For the text-containing cell, return its midpoint in [x, y] coordinate format. 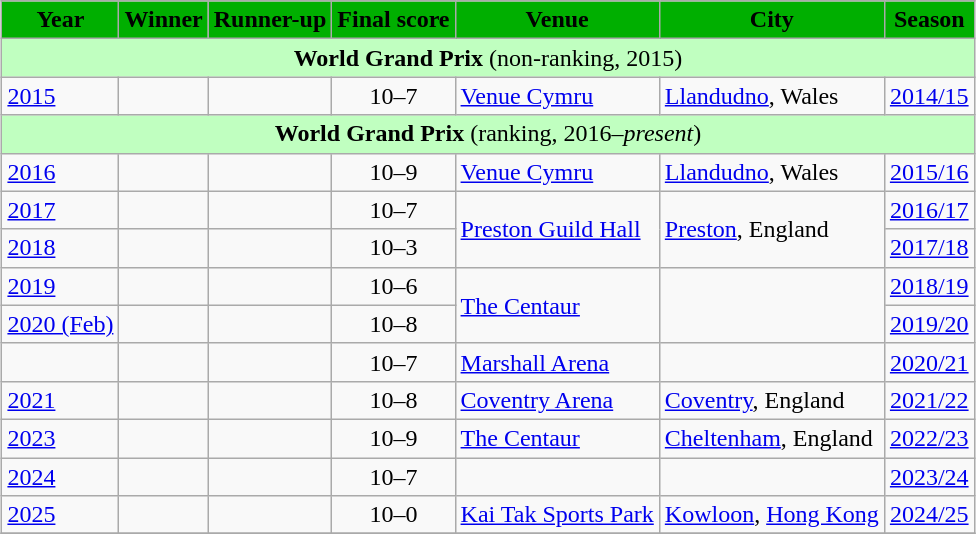
City [772, 20]
2019 [60, 286]
Cheltenham, England [772, 438]
Winner [164, 20]
Year [60, 20]
2019/20 [929, 324]
2015 [60, 96]
2020/21 [929, 362]
Coventry Arena [557, 400]
2024/25 [929, 515]
2018/19 [929, 286]
2021/22 [929, 400]
10–0 [394, 515]
2020 (Feb) [60, 324]
2014/15 [929, 96]
2015/16 [929, 172]
2017 [60, 210]
10–6 [394, 286]
Marshall Arena [557, 362]
Kowloon, Hong Kong [772, 515]
2016 [60, 172]
2022/23 [929, 438]
Venue [557, 20]
2025 [60, 515]
Coventry, England [772, 400]
Final score [394, 20]
Preston Guild Hall [557, 229]
2023/24 [929, 477]
2024 [60, 477]
2017/18 [929, 248]
2016/17 [929, 210]
Kai Tak Sports Park [557, 515]
World Grand Prix (non-ranking, 2015) [488, 58]
World Grand Prix (ranking, 2016–present) [488, 134]
2021 [60, 400]
10–3 [394, 248]
2018 [60, 248]
Season [929, 20]
2023 [60, 438]
Runner-up [270, 20]
Preston, England [772, 229]
